Capture the cell that displays the provided text and extract its (x, y) central coordinate. 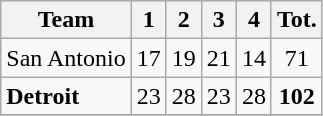
2 (184, 20)
14 (254, 58)
3 (218, 20)
San Antonio (66, 58)
Detroit (66, 96)
17 (148, 58)
1 (148, 20)
19 (184, 58)
Tot. (296, 20)
102 (296, 96)
71 (296, 58)
21 (218, 58)
Team (66, 20)
4 (254, 20)
